Return (X, Y) of the center of cell containing provided text 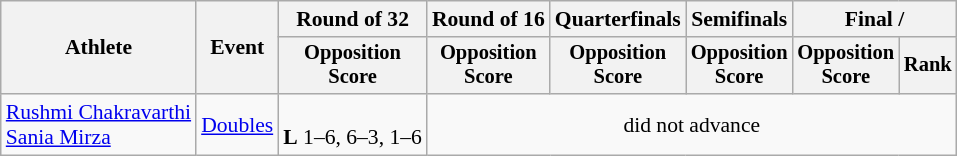
L 1–6, 6–3, 1–6 (352, 124)
Doubles (237, 124)
Quarterfinals (618, 19)
Event (237, 48)
Final / (874, 19)
Round of 32 (352, 19)
Rank (928, 66)
Round of 16 (488, 19)
Athlete (98, 48)
did not advance (692, 124)
Semifinals (740, 19)
Rushmi ChakravarthiSania Mirza (98, 124)
